Detect which cell encompasses the target text, then output its (X, Y) center coordinate. 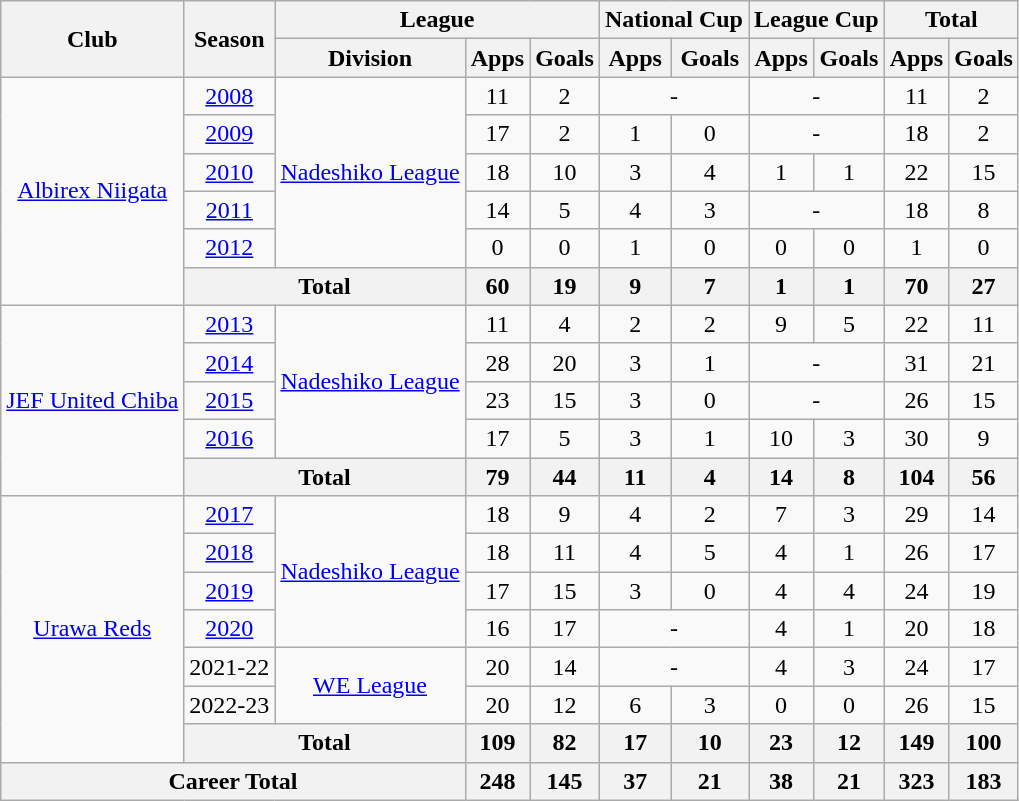
70 (916, 286)
National Cup (674, 20)
79 (497, 477)
Club (92, 39)
44 (565, 477)
2022-23 (230, 705)
Albirex Niigata (92, 191)
2009 (230, 134)
31 (916, 362)
2013 (230, 324)
109 (497, 743)
16 (497, 629)
2016 (230, 438)
2018 (230, 553)
37 (635, 781)
6 (635, 705)
38 (780, 781)
2021-22 (230, 667)
2008 (230, 96)
2012 (230, 248)
2017 (230, 515)
100 (984, 743)
30 (916, 438)
2010 (230, 172)
323 (916, 781)
149 (916, 743)
82 (565, 743)
145 (565, 781)
60 (497, 286)
2020 (230, 629)
2014 (230, 362)
JEF United Chiba (92, 400)
28 (497, 362)
29 (916, 515)
League (438, 20)
2015 (230, 400)
League Cup (816, 20)
2019 (230, 591)
Urawa Reds (92, 629)
Career Total (233, 781)
248 (497, 781)
WE League (370, 686)
56 (984, 477)
Season (230, 39)
2011 (230, 210)
Division (370, 58)
183 (984, 781)
104 (916, 477)
27 (984, 286)
